Search for the cell housing the specified text and yield its [x, y] center coordinate. 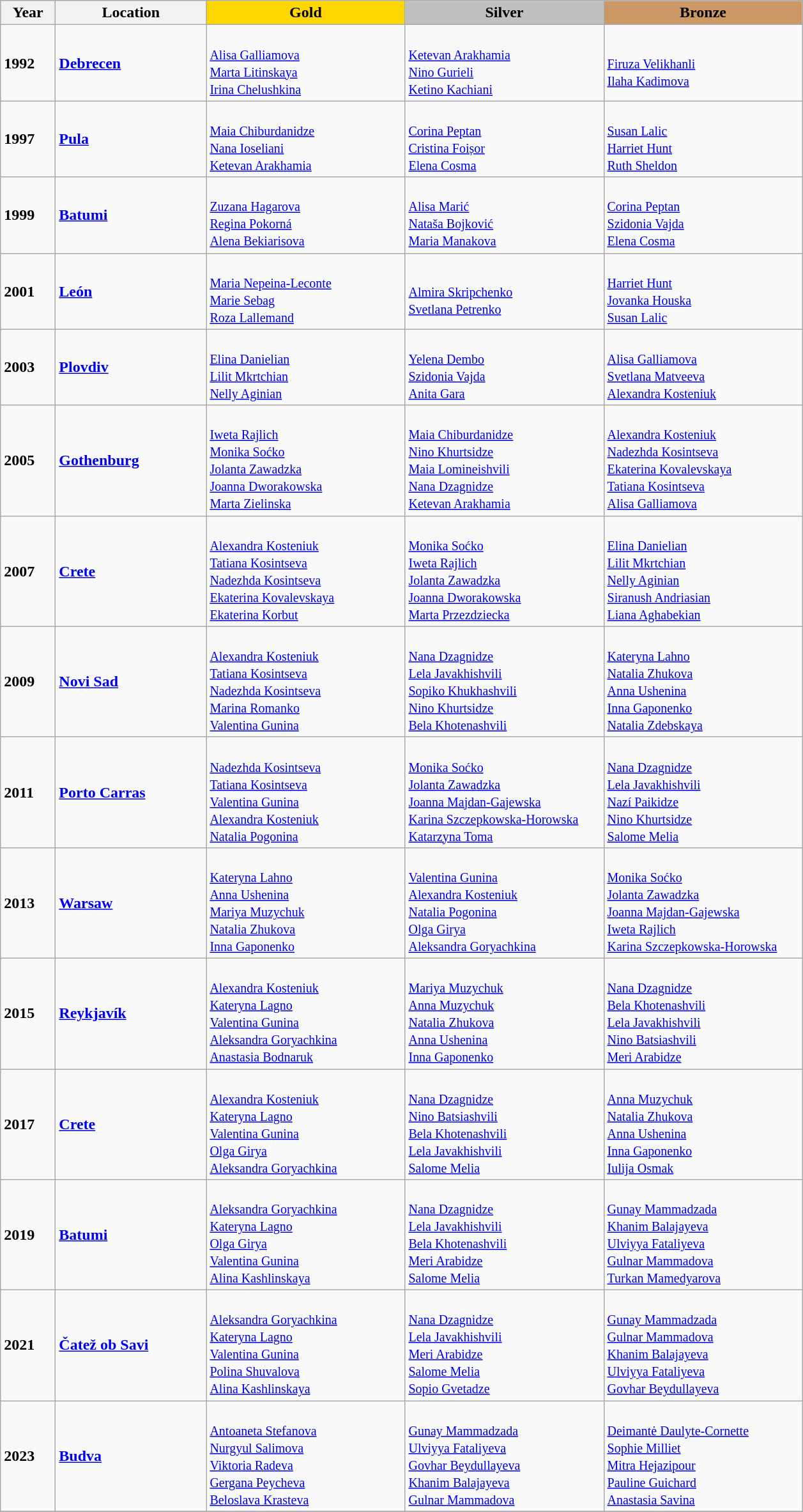
2013 [28, 902]
Reykjavík [131, 1014]
Harriet HuntJovanka HouskaSusan Lalic [703, 291]
Gunay MammadzadaUlviyya FataliyevaGovhar BeydullayevaKhanim BalajayevaGulnar Mammadova [505, 1456]
1999 [28, 215]
Valentina GuninaAlexandra KosteniukNatalia PogoninaOlga GiryaAleksandra Goryachkina [505, 902]
Nana DzagnidzeBela KhotenashviliLela JavakhishviliNino BatsiashviliMeri Arabidze [703, 1014]
Debrecen [131, 63]
2021 [28, 1346]
Silver [505, 13]
Year [28, 13]
Location [131, 13]
1992 [28, 63]
Gunay MammadzadaGulnar MammadovaKhanim BalajayevaUlviyya FataliyevaGovhar Beydullayeva [703, 1346]
Maia ChiburdanidzeNana IoselianiKetevan Arakhamia [305, 139]
2007 [28, 571]
Alexandra KosteniukKateryna LagnoValentina GuninaAleksandra GoryachkinaAnastasia Bodnaruk [305, 1014]
Novi Sad [131, 681]
2011 [28, 792]
Plovdiv [131, 367]
1997 [28, 139]
Nana DzagnidzeNino BatsiashviliBela KhotenashviliLela JavakhishviliSalome Melia [505, 1123]
Aleksandra GoryachkinaKateryna LagnoOlga GiryaValentina GuninaAlina Kashlinskaya [305, 1235]
Alisa GalliamovaSvetlana MatveevaAlexandra Kosteniuk [703, 367]
Antoaneta StefanovaNurgyul SalimovaViktoria RadevaGergana PeychevaBeloslava Krasteva [305, 1456]
2001 [28, 291]
2005 [28, 460]
Maia ChiburdanidzeNino KhurtsidzeMaia Lomineishvili Nana DzagnidzeKetevan Arakhamia [505, 460]
Zuzana HagarovaRegina PokornáAlena Bekiarisova [305, 215]
2023 [28, 1456]
Nana DzagnidzeLela JavakhishviliNazí PaikidzeNino KhurtsidzeSalome Melia [703, 792]
Čatež ob Savi [131, 1346]
Pula [131, 139]
Monika SoćkoIweta RajlichJolanta ZawadzkaJoanna DworakowskaMarta Przezdziecka [505, 571]
Alexandra KosteniukTatiana KosintsevaNadezhda KosintsevaEkaterina KovalevskayaEkaterina Korbut [305, 571]
Alexandra KosteniukKateryna LagnoValentina GuninaOlga GiryaAleksandra Goryachkina [305, 1123]
Budva [131, 1456]
Alexandra KosteniukTatiana KosintsevaNadezhda KosintsevaMarina RomankoValentina Gunina [305, 681]
Warsaw [131, 902]
Kateryna LahnoNatalia ZhukovaAnna UsheninaInna GaponenkoNatalia Zdebskaya [703, 681]
Alisa GalliamovaMarta LitinskayaIrina Chelushkina [305, 63]
Almira SkripchenkoSvetlana Petrenko [505, 291]
Alisa MarićNataša BojkovićMaria Manakova [505, 215]
Mariya MuzychukAnna MuzychukNatalia ZhukovaAnna UsheninaInna Gaponenko [505, 1014]
Elina DanielianLilit MkrtchianNelly Aginian [305, 367]
Nana DzagnidzeLela JavakhishviliMeri ArabidzeSalome MeliaSopio Gvetadze [505, 1346]
2015 [28, 1014]
2019 [28, 1235]
León [131, 291]
2017 [28, 1123]
Gothenburg [131, 460]
Aleksandra GoryachkinaKateryna LagnoValentina GuninaPolina ShuvalovaAlina Kashlinskaya [305, 1346]
2003 [28, 367]
Corina PeptanCristina FoișorElena Cosma [505, 139]
Gunay MammadzadaKhanim BalajayevaUlviyya FataliyevaGulnar MammadovaTurkan Mamedyarova [703, 1235]
Elina DanielianLilit MkrtchianNelly AginianSiranush AndriasianLiana Aghabekian [703, 571]
Nana DzagnidzeLela JavakhishviliSopiko KhukhashviliNino KhurtsidzeBela Khotenashvili [505, 681]
Nana DzagnidzeLela JavakhishviliBela KhotenashviliMeri ArabidzeSalome Melia [505, 1235]
Monika SoćkoJolanta ZawadzkaJoanna Majdan-GajewskaKarina Szczepkowska-HorowskaKatarzyna Toma [505, 792]
Nadezhda KosintsevaTatiana KosintsevaValentina GuninaAlexandra KosteniukNatalia Pogonina [305, 792]
Iweta RajlichMonika SoćkoJolanta ZawadzkaJoanna DworakowskaMarta Zielinska [305, 460]
Monika SoćkoJolanta ZawadzkaJoanna Majdan-GajewskaIweta RajlichKarina Szczepkowska-Horowska [703, 902]
Anna MuzychukNatalia ZhukovaAnna UsheninaInna GaponenkoIulija Osmak [703, 1123]
Firuza VelikhanliIlaha Kadimova [703, 63]
Yelena DemboSzidonia VajdaAnita Gara [505, 367]
Kateryna LahnoAnna UsheninaMariya MuzychukNatalia ZhukovaInna Gaponenko [305, 902]
Maria Nepeina-LeconteMarie SebagRoza Lallemand [305, 291]
Alexandra KosteniukNadezhda KosintsevaEkaterina KovalevskayaTatiana KosintsevaAlisa Galliamova [703, 460]
Susan LalicHarriet HuntRuth Sheldon [703, 139]
2009 [28, 681]
Porto Carras [131, 792]
Deimantė Daulyte-CornetteSophie MillietMitra HejazipourPauline GuichardAnastasia Savina [703, 1456]
Corina PeptanSzidonia VajdaElena Cosma [703, 215]
Gold [305, 13]
Ketevan ArakhamiaNino GurieliKetino Kachiani [505, 63]
Bronze [703, 13]
